Scan for the cell matching the given text and deliver its (X, Y) coordinate at center. 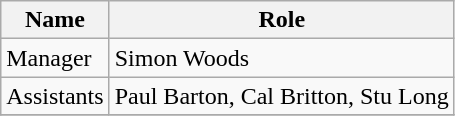
Name (55, 20)
Assistants (55, 96)
Manager (55, 58)
Simon Woods (282, 58)
Role (282, 20)
Paul Barton, Cal Britton, Stu Long (282, 96)
